Capture the cell that displays the provided text and extract its (X, Y) central coordinate. 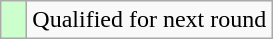
Qualified for next round (150, 20)
